Return [X, Y] of the center of cell containing provided text 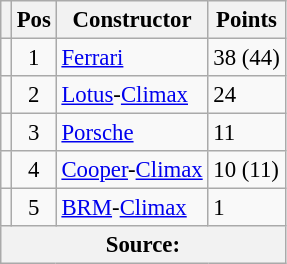
Points [246, 20]
38 (44) [246, 58]
24 [246, 95]
Ferrari [132, 58]
BRM-Climax [132, 208]
5 [34, 208]
11 [246, 133]
Pos [34, 20]
3 [34, 133]
Porsche [132, 133]
4 [34, 170]
10 (11) [246, 170]
Lotus-Climax [132, 95]
Source: [143, 245]
Constructor [132, 20]
2 [34, 95]
Cooper-Climax [132, 170]
